Scan for the cell matching the given text and deliver its [x, y] coordinate at center. 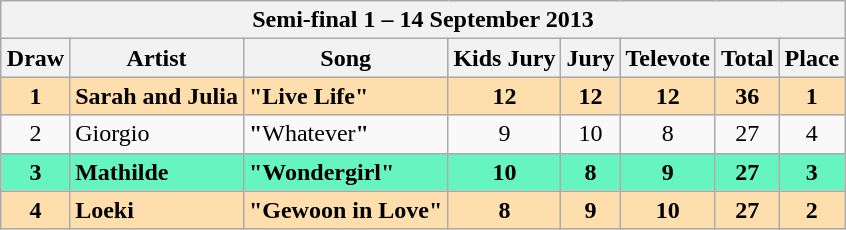
"Whatever" [345, 134]
Semi-final 1 – 14 September 2013 [422, 20]
Kids Jury [504, 58]
Giorgio [157, 134]
"Wondergirl" [345, 172]
36 [747, 96]
Draw [35, 58]
Loeki [157, 210]
"Gewoon in Love" [345, 210]
Televote [668, 58]
Sarah and Julia [157, 96]
Total [747, 58]
Mathilde [157, 172]
Artist [157, 58]
Jury [590, 58]
Song [345, 58]
Place [812, 58]
"Live Life" [345, 96]
